Identify which cell holds the provided text, then report its (X, Y) central coordinate. 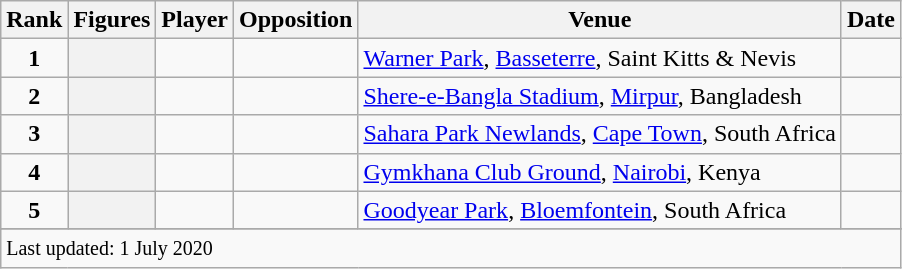
Last updated: 1 July 2020 (451, 248)
2 (34, 96)
Goodyear Park, Bloemfontein, South Africa (600, 210)
Sahara Park Newlands, Cape Town, South Africa (600, 134)
5 (34, 210)
3 (34, 134)
4 (34, 172)
Player (195, 20)
Venue (600, 20)
Figures (112, 20)
Opposition (296, 20)
Gymkhana Club Ground, Nairobi, Kenya (600, 172)
Rank (34, 20)
Shere-e-Bangla Stadium, Mirpur, Bangladesh (600, 96)
Date (870, 20)
Warner Park, Basseterre, Saint Kitts & Nevis (600, 58)
1 (34, 58)
